Determine the [x, y] coordinate at the center of the cell enclosing the given text.  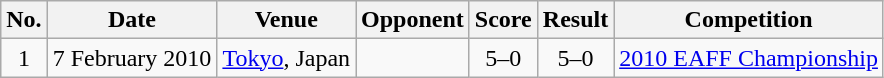
No. [24, 20]
7 February 2010 [132, 58]
Result [575, 20]
Score [503, 20]
Competition [749, 20]
Opponent [413, 20]
Venue [286, 20]
Date [132, 20]
1 [24, 58]
Tokyo, Japan [286, 58]
2010 EAFF Championship [749, 58]
